Provide the (x, y) coordinate of the cell's center where the given text is located.  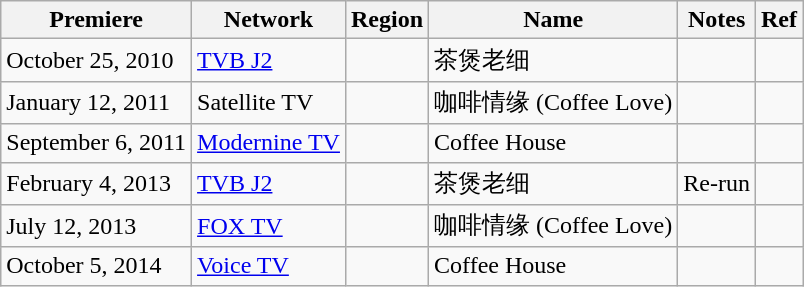
Re-run (717, 184)
Region (386, 20)
Ref (780, 20)
Premiere (96, 20)
FOX TV (269, 226)
July 12, 2013 (96, 226)
October 5, 2014 (96, 266)
September 6, 2011 (96, 143)
Notes (717, 20)
Voice TV (269, 266)
Modernine TV (269, 143)
Name (554, 20)
January 12, 2011 (96, 102)
Satellite TV (269, 102)
Network (269, 20)
February 4, 2013 (96, 184)
October 25, 2010 (96, 60)
